Identify which cell holds the provided text, then report its (x, y) central coordinate. 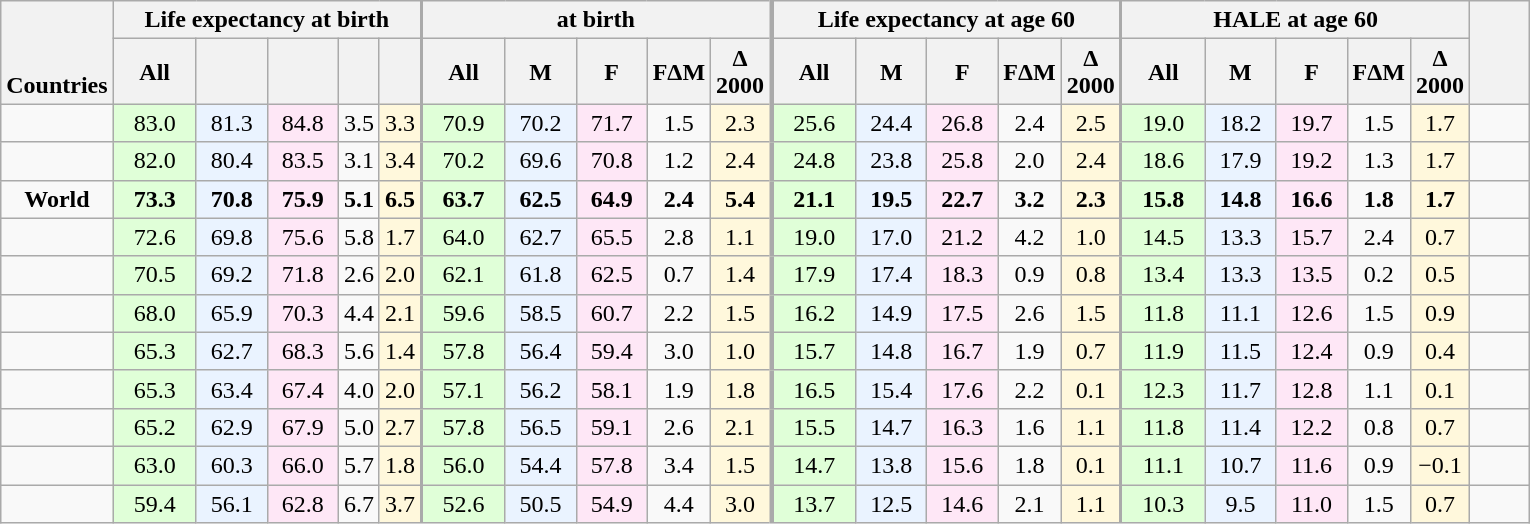
10.7 (1240, 465)
83.0 (154, 123)
0.4 (1440, 351)
6.5 (400, 199)
69.8 (232, 237)
73.3 (154, 199)
18.2 (1240, 123)
24.8 (814, 161)
Life expectancy at birth (267, 20)
62.8 (302, 503)
16.3 (962, 427)
12.6 (1312, 313)
14.5 (1163, 237)
18.3 (962, 275)
12.5 (892, 503)
12.2 (1312, 427)
HALE at age 60 (1295, 20)
12.3 (1163, 389)
Countries (57, 52)
65.9 (232, 313)
68.3 (302, 351)
3.1 (358, 161)
72.6 (154, 237)
12.8 (1312, 389)
−0.1 (1440, 465)
1.2 (678, 161)
13.4 (1163, 275)
5.7 (358, 465)
71.7 (612, 123)
16.5 (814, 389)
11.6 (1312, 465)
65.5 (612, 237)
56.4 (540, 351)
3.2 (1030, 199)
56.2 (540, 389)
60.7 (612, 313)
11.7 (1240, 389)
5.8 (358, 237)
69.2 (232, 275)
52.6 (463, 503)
75.9 (302, 199)
26.8 (962, 123)
9.5 (1240, 503)
56.0 (463, 465)
15.4 (892, 389)
6.7 (358, 503)
15.5 (814, 427)
19.2 (1312, 161)
70.9 (463, 123)
63.4 (232, 389)
59.6 (463, 313)
2.5 (1091, 123)
World (57, 199)
4.0 (358, 389)
54.4 (540, 465)
80.4 (232, 161)
66.0 (302, 465)
11.4 (1240, 427)
11.0 (1312, 503)
71.8 (302, 275)
54.9 (612, 503)
70.3 (302, 313)
64.9 (612, 199)
75.6 (302, 237)
15.6 (962, 465)
57.1 (463, 389)
18.6 (1163, 161)
58.1 (612, 389)
3.3 (400, 123)
10.3 (1163, 503)
16.6 (1312, 199)
69.6 (540, 161)
62.1 (463, 275)
3.7 (400, 503)
11.9 (1163, 351)
63.7 (463, 199)
0.2 (1378, 275)
70.5 (154, 275)
65.2 (154, 427)
21.2 (962, 237)
at birth (596, 20)
68.0 (154, 313)
17.5 (962, 313)
23.8 (892, 161)
14.9 (892, 313)
0.5 (1440, 275)
12.4 (1312, 351)
58.5 (540, 313)
1.6 (1030, 427)
17.4 (892, 275)
67.9 (302, 427)
1.3 (1378, 161)
5.0 (358, 427)
64.0 (463, 237)
13.8 (892, 465)
67.4 (302, 389)
56.1 (232, 503)
11.5 (1240, 351)
25.6 (814, 123)
62.9 (232, 427)
61.8 (540, 275)
17.0 (892, 237)
81.3 (232, 123)
16.7 (962, 351)
13.5 (1312, 275)
17.6 (962, 389)
13.7 (814, 503)
2.7 (400, 427)
25.8 (962, 161)
50.5 (540, 503)
14.6 (962, 503)
83.5 (302, 161)
56.5 (540, 427)
19.7 (1312, 123)
60.3 (232, 465)
24.4 (892, 123)
19.5 (892, 199)
4.2 (1030, 237)
15.8 (1163, 199)
5.1 (358, 199)
59.1 (612, 427)
5.4 (742, 199)
2.8 (678, 237)
5.6 (358, 351)
84.8 (302, 123)
Life expectancy at age 60 (946, 20)
63.0 (154, 465)
22.7 (962, 199)
16.2 (814, 313)
3.5 (358, 123)
82.0 (154, 161)
21.1 (814, 199)
